Determine the [x, y] coordinate at the center of the cell enclosing the given text.  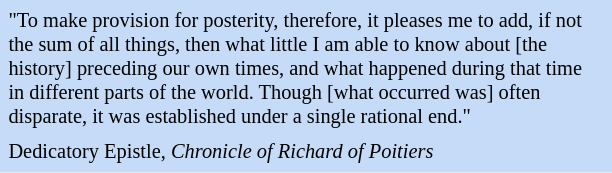
Dedicatory Epistle, Chronicle of Richard of Poitiers [306, 152]
